Locate the cell with the specified text and output its (x, y) center coordinate. 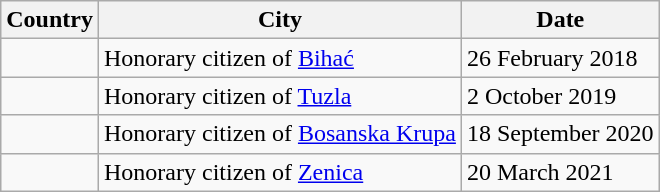
2 October 2019 (560, 96)
Country (50, 20)
20 March 2021 (560, 172)
Honorary citizen of Tuzla (280, 96)
Honorary citizen of Bosanska Krupa (280, 134)
Honorary citizen of Zenica (280, 172)
18 September 2020 (560, 134)
Honorary citizen of Bihać (280, 58)
Date (560, 20)
26 February 2018 (560, 58)
City (280, 20)
